Return (x, y) of the center of cell containing provided text 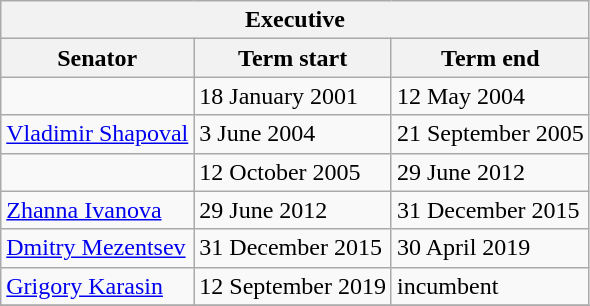
Senator (98, 58)
Vladimir Shapoval (98, 134)
12 October 2005 (293, 172)
18 January 2001 (293, 96)
Grigory Karasin (98, 286)
Zhanna Ivanova (98, 210)
12 May 2004 (490, 96)
Executive (295, 20)
Term end (490, 58)
3 June 2004 (293, 134)
Term start (293, 58)
incumbent (490, 286)
21 September 2005 (490, 134)
Dmitry Mezentsev (98, 248)
30 April 2019 (490, 248)
12 September 2019 (293, 286)
